Scan for the cell matching the given text and deliver its [X, Y] coordinate at center. 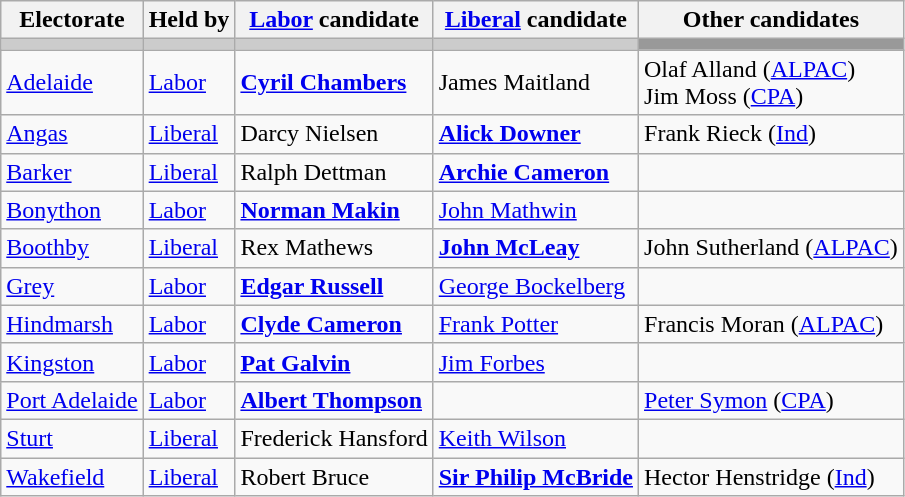
Alick Downer [536, 134]
John McLeay [536, 248]
Robert Bruce [334, 477]
Wakefield [72, 477]
Other candidates [772, 20]
Sir Philip McBride [536, 477]
Port Adelaide [72, 400]
Pat Galvin [334, 362]
Peter Symon (CPA) [772, 400]
Jim Forbes [536, 362]
Hector Henstridge (Ind) [772, 477]
Darcy Nielsen [334, 134]
James Maitland [536, 82]
Frederick Hansford [334, 438]
Norman Makin [334, 210]
Grey [72, 286]
Kingston [72, 362]
Barker [72, 172]
Angas [72, 134]
George Bockelberg [536, 286]
John Mathwin [536, 210]
Francis Moran (ALPAC) [772, 324]
Adelaide [72, 82]
Electorate [72, 20]
Frank Rieck (Ind) [772, 134]
Olaf Alland (ALPAC)Jim Moss (CPA) [772, 82]
Labor candidate [334, 20]
Boothby [72, 248]
Liberal candidate [536, 20]
Sturt [72, 438]
Ralph Dettman [334, 172]
Held by [189, 20]
Edgar Russell [334, 286]
Archie Cameron [536, 172]
Rex Mathews [334, 248]
Bonython [72, 210]
Hindmarsh [72, 324]
Keith Wilson [536, 438]
Clyde Cameron [334, 324]
Frank Potter [536, 324]
John Sutherland (ALPAC) [772, 248]
Cyril Chambers [334, 82]
Albert Thompson [334, 400]
